Capture the cell that displays the provided text and extract its (x, y) central coordinate. 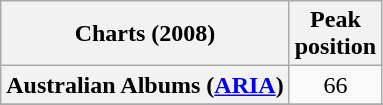
Peakposition (335, 34)
66 (335, 85)
Australian Albums (ARIA) (145, 85)
Charts (2008) (145, 34)
